Identify which cell holds the provided text, then report its [x, y] central coordinate. 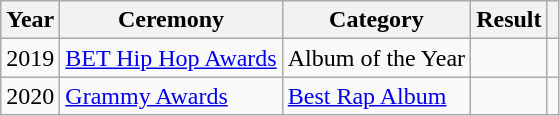
Album of the Year [376, 58]
Year [30, 20]
2019 [30, 58]
Result [509, 20]
Best Rap Album [376, 96]
BET Hip Hop Awards [171, 58]
Ceremony [171, 20]
2020 [30, 96]
Category [376, 20]
Grammy Awards [171, 96]
